Extract the [X, Y] coordinate from the center of the cell holding the provided text.  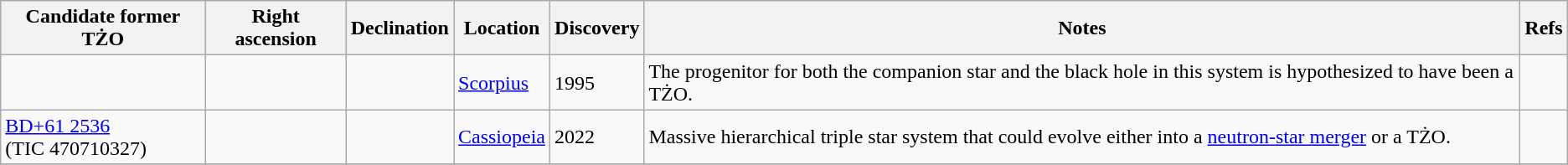
Declination [400, 28]
Location [503, 28]
1995 [597, 82]
Refs [1544, 28]
2022 [597, 137]
Massive hierarchical triple star system that could evolve either into a neutron-star merger or a TŻO. [1082, 137]
Right ascension [276, 28]
Cassiopeia [503, 137]
The progenitor for both the companion star and the black hole in this system is hypothesized to have been a TŻO. [1082, 82]
Notes [1082, 28]
BD+61 2536(TIC 470710327) [103, 137]
Discovery [597, 28]
Candidate former TŻO [103, 28]
Scorpius [503, 82]
